Scan for the cell matching the given text and deliver its [X, Y] coordinate at center. 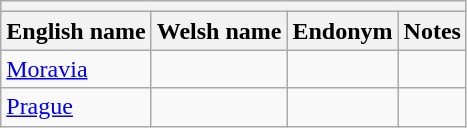
Welsh name [219, 31]
Notes [432, 31]
English name [76, 31]
Endonym [342, 31]
Moravia [76, 69]
Prague [76, 107]
